For the text-containing cell, return its midpoint in [x, y] coordinate format. 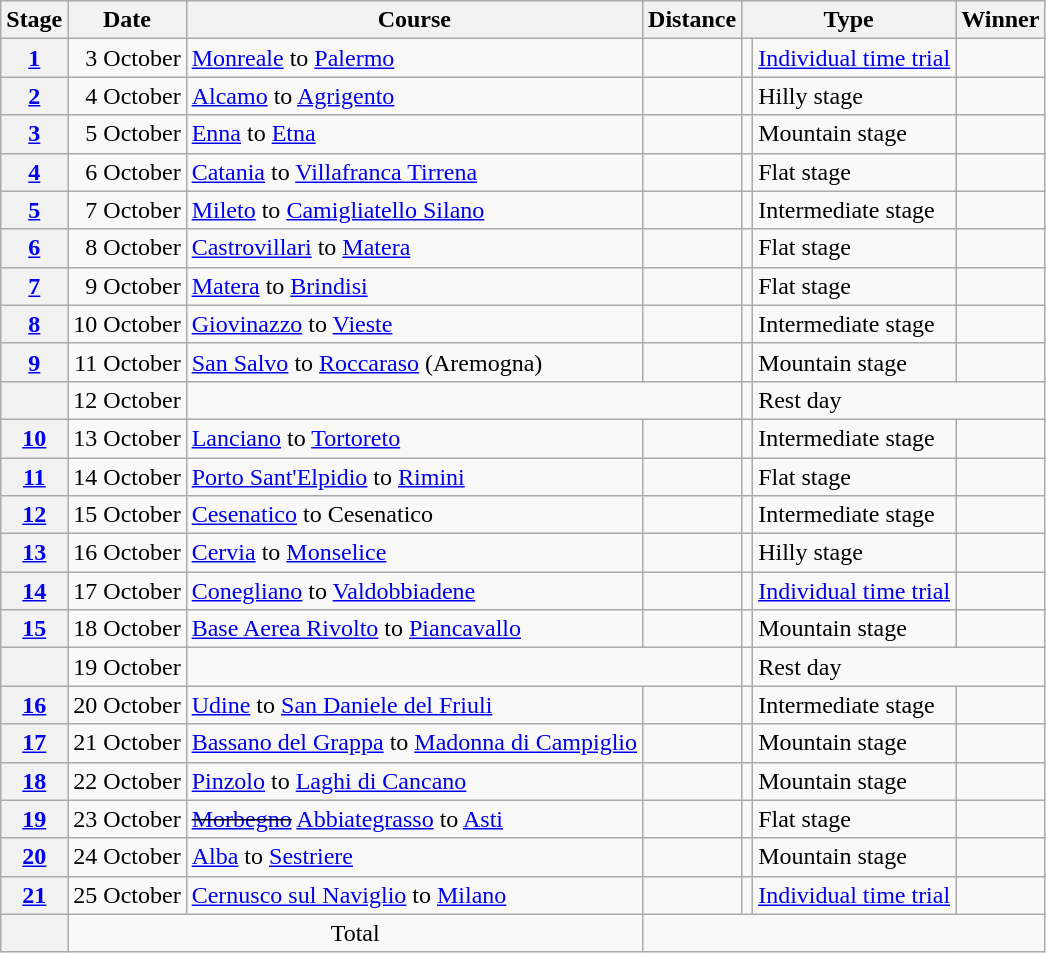
18 October [127, 629]
San Salvo to Roccaraso (Aremogna) [414, 362]
21 October [127, 743]
Winner [1000, 20]
Course [414, 20]
10 October [127, 324]
Alba to Sestriere [414, 857]
19 October [127, 667]
24 October [127, 857]
Distance [692, 20]
Base Aerea Rivolto to Piancavallo [414, 629]
Cesenatico to Cesenatico [414, 515]
Date [127, 20]
Morbegno Abbiategrasso to Asti [414, 819]
2 [34, 96]
Cernusco sul Naviglio to Milano [414, 895]
20 [34, 857]
9 [34, 362]
6 October [127, 172]
14 October [127, 477]
20 October [127, 705]
Porto Sant'Elpidio to Rimini [414, 477]
19 [34, 819]
Mileto to Camigliatello Silano [414, 210]
11 October [127, 362]
4 October [127, 96]
Matera to Brindisi [414, 286]
9 October [127, 286]
22 October [127, 781]
15 October [127, 515]
13 October [127, 438]
7 October [127, 210]
Monreale to Palermo [414, 58]
16 [34, 705]
Catania to Villafranca Tirrena [414, 172]
6 [34, 248]
11 [34, 477]
8 October [127, 248]
12 [34, 515]
Pinzolo to Laghi di Cancano [414, 781]
Castrovillari to Matera [414, 248]
Bassano del Grappa to Madonna di Campiglio [414, 743]
1 [34, 58]
Udine to San Daniele del Friuli [414, 705]
13 [34, 553]
5 October [127, 134]
3 October [127, 58]
7 [34, 286]
18 [34, 781]
16 October [127, 553]
3 [34, 134]
Cervia to Monselice [414, 553]
5 [34, 210]
Alcamo to Agrigento [414, 96]
Stage [34, 20]
15 [34, 629]
Lanciano to Tortoreto [414, 438]
Giovinazzo to Vieste [414, 324]
12 October [127, 400]
21 [34, 895]
Total [356, 933]
23 October [127, 819]
17 [34, 743]
Conegliano to Valdobbiadene [414, 591]
17 October [127, 591]
25 October [127, 895]
8 [34, 324]
Type [849, 20]
4 [34, 172]
10 [34, 438]
Enna to Etna [414, 134]
14 [34, 591]
